Pinpoint the cell where the given text exists, returning its (x, y) midpoint coordinate. 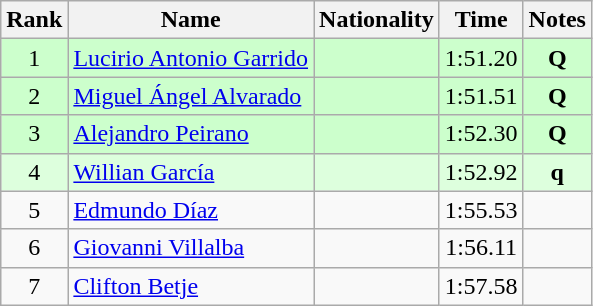
Nationality (377, 20)
Willian García (191, 172)
q (557, 172)
1 (34, 58)
3 (34, 134)
1:51.20 (481, 58)
1:57.58 (481, 286)
6 (34, 248)
Miguel Ángel Alvarado (191, 96)
Time (481, 20)
Lucirio Antonio Garrido (191, 58)
7 (34, 286)
1:52.92 (481, 172)
Giovanni Villalba (191, 248)
Rank (34, 20)
Clifton Betje (191, 286)
1:52.30 (481, 134)
1:55.53 (481, 210)
4 (34, 172)
Notes (557, 20)
5 (34, 210)
2 (34, 96)
Edmundo Díaz (191, 210)
Name (191, 20)
1:51.51 (481, 96)
Alejandro Peirano (191, 134)
1:56.11 (481, 248)
